Identify which cell holds the provided text, then report its (X, Y) central coordinate. 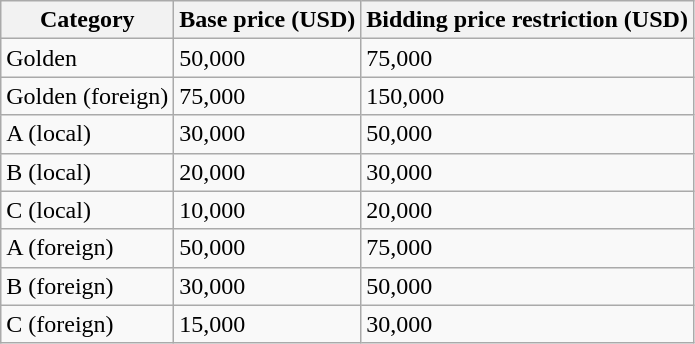
A (local) (88, 134)
Golden (foreign) (88, 96)
B (local) (88, 172)
C (foreign) (88, 324)
A (foreign) (88, 248)
Bidding price restriction (USD) (528, 20)
C (local) (88, 210)
10,000 (268, 210)
Base price (USD) (268, 20)
15,000 (268, 324)
Category (88, 20)
Golden (88, 58)
150,000 (528, 96)
B (foreign) (88, 286)
